Provide the [X, Y] coordinate of the cell's center where the given text is located.  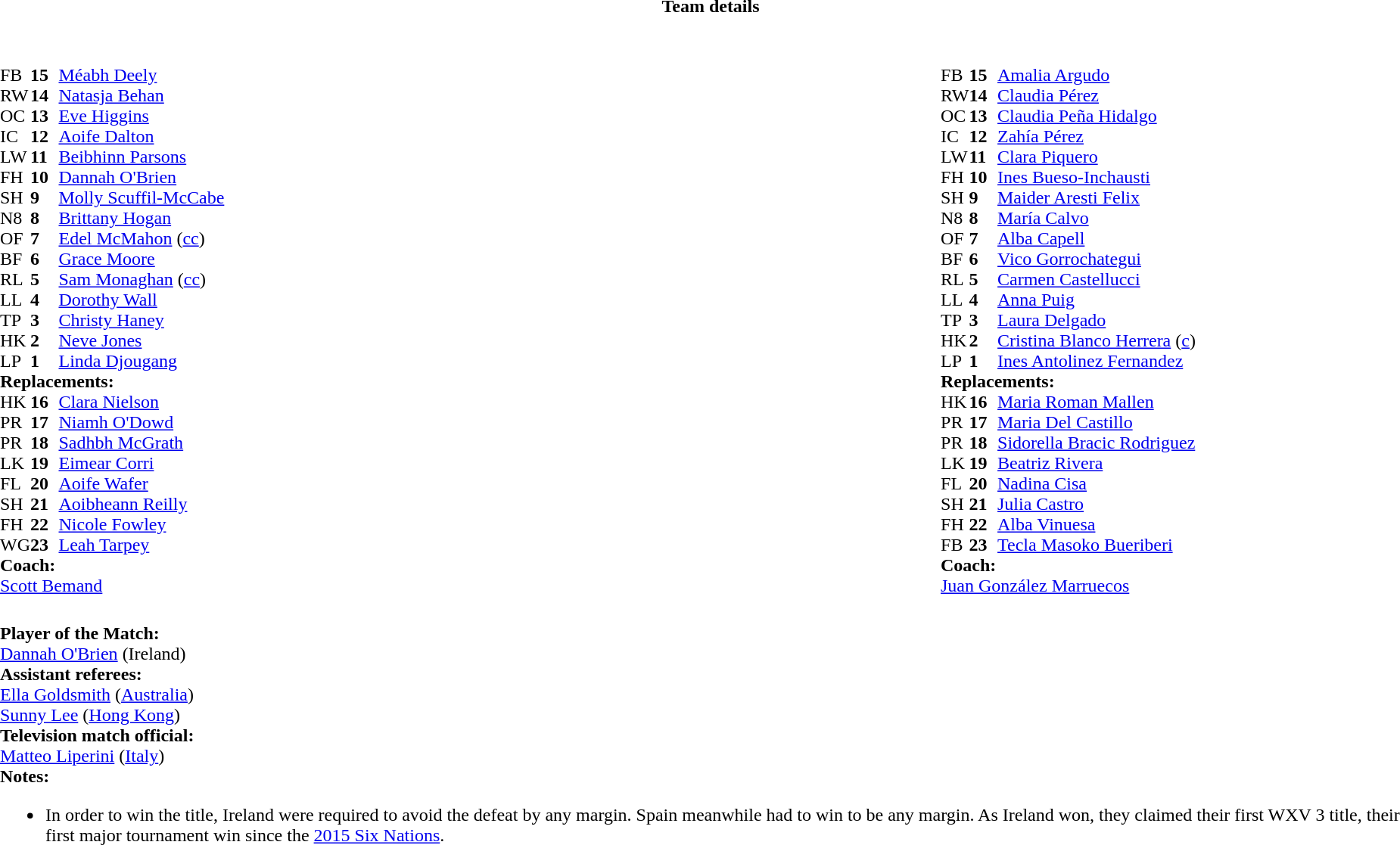
Scott Bemand [112, 586]
Nicole Fowley [141, 525]
Tecla Masoko Bueriberi [1097, 545]
Aoibheann Reilly [141, 504]
Sidorella Bracic Rodriguez [1097, 443]
María Calvo [1097, 218]
Amalia Argudo [1097, 76]
Claudia Peña Hidalgo [1097, 116]
Christy Haney [141, 321]
Maria Roman Mallen [1097, 402]
Beibhinn Parsons [141, 157]
Alba Capell [1097, 239]
Dorothy Wall [141, 300]
Niamh O'Dowd [141, 422]
Leah Tarpey [141, 545]
Edel McMahon (cc) [141, 239]
Neve Jones [141, 340]
Ines Antolinez Fernandez [1097, 362]
Maider Aresti Felix [1097, 198]
Claudia Pérez [1097, 95]
Vico Gorrochategui [1097, 259]
Molly Scuffil-McCabe [141, 198]
Alba Vinuesa [1097, 525]
Anna Puig [1097, 300]
Grace Moore [141, 259]
Clara Piquero [1097, 157]
Sam Monaghan (cc) [141, 280]
Clara Nielson [141, 402]
Aoife Wafer [141, 484]
Natasja Behan [141, 95]
Maria Del Castillo [1097, 422]
Cristina Blanco Herrera (c) [1097, 340]
Aoife Dalton [141, 136]
Sadhbh McGrath [141, 443]
Nadina Cisa [1097, 484]
Ines Bueso-Inchausti [1097, 177]
Linda Djougang [141, 362]
Dannah O'Brien [141, 177]
Carmen Castellucci [1097, 280]
Méabh Deely [141, 76]
Brittany Hogan [141, 218]
Eve Higgins [141, 116]
Laura Delgado [1097, 321]
Beatriz Rivera [1097, 463]
Juan González Marruecos [1069, 586]
Eimear Corri [141, 463]
Zahía Pérez [1097, 136]
WG [15, 545]
Julia Castro [1097, 504]
